Search for the cell housing the specified text and yield its (X, Y) center coordinate. 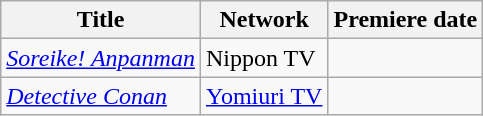
Network (264, 20)
Soreike! Anpanman (101, 58)
Title (101, 20)
Detective Conan (101, 96)
Yomiuri TV (264, 96)
Nippon TV (264, 58)
Premiere date (406, 20)
